For the text-containing cell, return its midpoint in (X, Y) coordinate format. 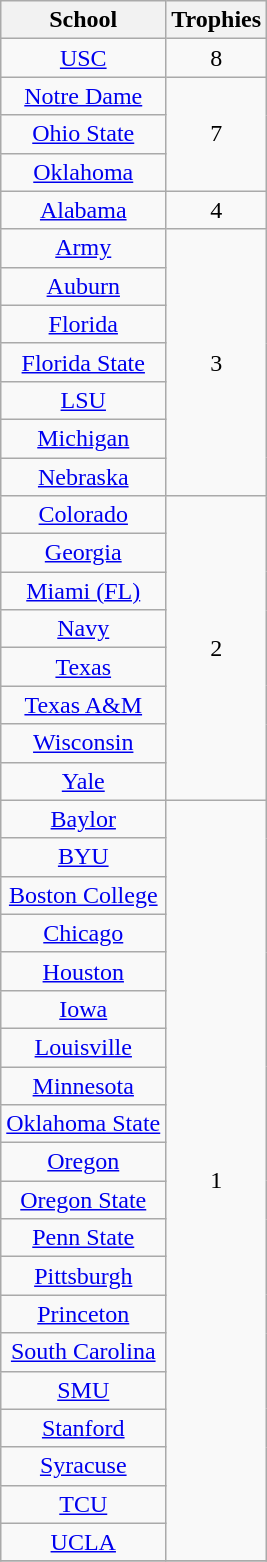
Houston (84, 971)
3 (216, 362)
Oklahoma (84, 172)
Texas A&M (84, 705)
Iowa (84, 1009)
Ohio State (84, 134)
Pittsburgh (84, 1276)
Florida (84, 324)
7 (216, 134)
Michigan (84, 438)
Oregon (84, 1162)
Wisconsin (84, 743)
USC (84, 58)
LSU (84, 400)
Florida State (84, 362)
School (84, 20)
Oklahoma State (84, 1124)
Louisville (84, 1047)
Minnesota (84, 1085)
Army (84, 248)
UCLA (84, 1542)
SMU (84, 1390)
Penn State (84, 1238)
Colorado (84, 515)
2 (216, 648)
Baylor (84, 819)
BYU (84, 857)
Stanford (84, 1428)
Trophies (216, 20)
Texas (84, 667)
Notre Dame (84, 96)
Georgia (84, 553)
Navy (84, 629)
Miami (FL) (84, 591)
Chicago (84, 933)
8 (216, 58)
TCU (84, 1504)
Yale (84, 781)
Syracuse (84, 1466)
Oregon State (84, 1200)
1 (216, 1180)
Princeton (84, 1314)
Nebraska (84, 477)
Alabama (84, 210)
4 (216, 210)
Boston College (84, 895)
South Carolina (84, 1352)
Auburn (84, 286)
